Scan for the cell matching the given text and deliver its [x, y] coordinate at center. 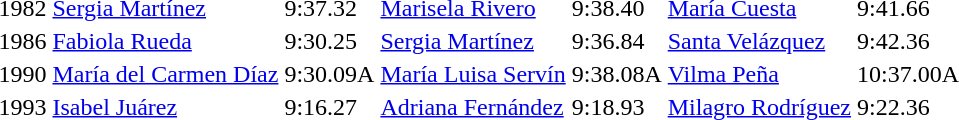
Fabiola Rueda [166, 41]
9:38.08A [616, 74]
9:30.09A [330, 74]
9:36.84 [616, 41]
Sergia Martínez [473, 41]
9:30.25 [330, 41]
Vilma Peña [759, 74]
María del Carmen Díaz [166, 74]
María Luisa Servín [473, 74]
Santa Velázquez [759, 41]
